Scan for the cell matching the given text and deliver its (X, Y) coordinate at center. 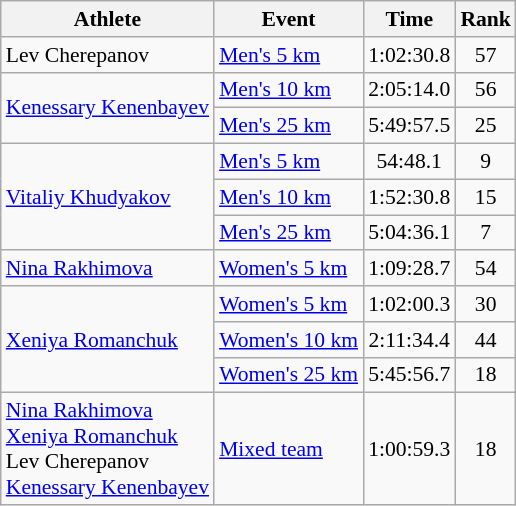
5:45:56.7 (409, 375)
Mixed team (288, 449)
Rank (486, 19)
25 (486, 126)
1:52:30.8 (409, 197)
1:09:28.7 (409, 269)
Women's 10 km (288, 340)
5:49:57.5 (409, 126)
1:00:59.3 (409, 449)
9 (486, 162)
Lev Cherepanov (108, 55)
Athlete (108, 19)
54:48.1 (409, 162)
54 (486, 269)
7 (486, 233)
2:11:34.4 (409, 340)
1:02:30.8 (409, 55)
Nina RakhimovaXeniya RomanchukLev CherepanovKenessary Kenenbayev (108, 449)
Event (288, 19)
44 (486, 340)
Xeniya Romanchuk (108, 340)
5:04:36.1 (409, 233)
1:02:00.3 (409, 304)
2:05:14.0 (409, 90)
57 (486, 55)
30 (486, 304)
Kenessary Kenenbayev (108, 108)
56 (486, 90)
Vitaliy Khudyakov (108, 198)
15 (486, 197)
Women's 25 km (288, 375)
Nina Rakhimova (108, 269)
Time (409, 19)
